Capture the cell that displays the provided text and extract its (x, y) central coordinate. 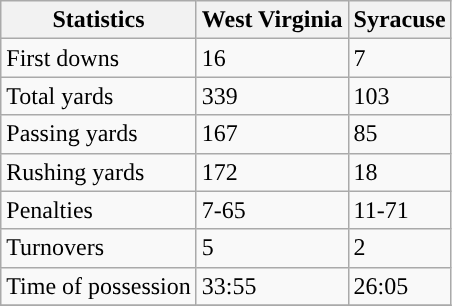
Penalties (99, 210)
Time of possession (99, 286)
Statistics (99, 20)
Passing yards (99, 134)
Turnovers (99, 248)
Syracuse (400, 20)
Total yards (99, 96)
2 (400, 248)
33:55 (272, 286)
First downs (99, 58)
339 (272, 96)
7 (400, 58)
7-65 (272, 210)
11-71 (400, 210)
5 (272, 248)
103 (400, 96)
26:05 (400, 286)
85 (400, 134)
16 (272, 58)
West Virginia (272, 20)
167 (272, 134)
172 (272, 172)
18 (400, 172)
Rushing yards (99, 172)
